From the cell containing the given text, extract its center point as (x, y) coordinate. 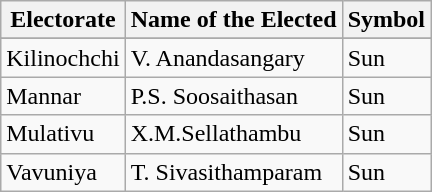
Kilinochchi (63, 58)
Symbol (386, 20)
Mannar (63, 96)
P.S. Soosaithasan (234, 96)
Vavuniya (63, 172)
T. Sivasithamparam (234, 172)
X.M.Sellathambu (234, 134)
V. Anandasangary (234, 58)
Electorate (63, 20)
Name of the Elected (234, 20)
Mulativu (63, 134)
